Scan for the cell matching the given text and deliver its (X, Y) coordinate at center. 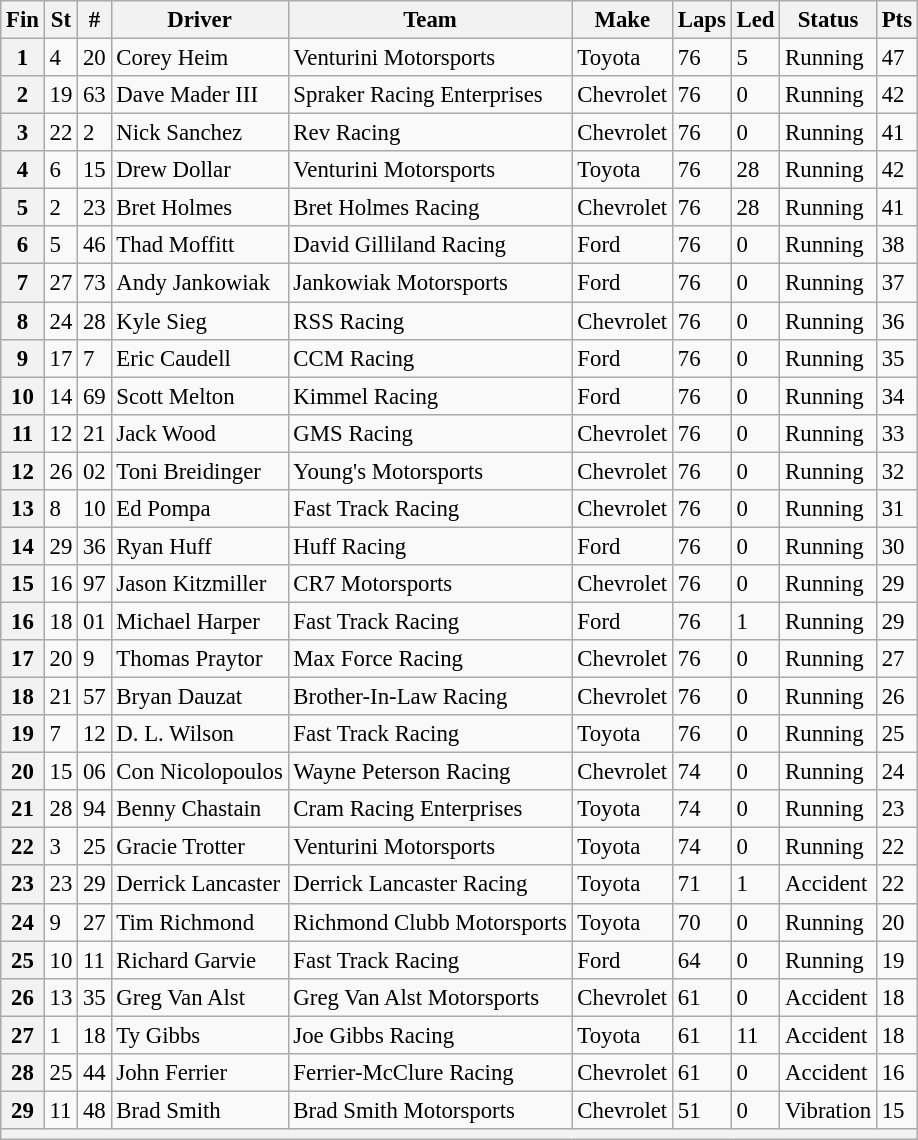
GMS Racing (430, 433)
Cram Racing Enterprises (430, 809)
Jankowiak Motorsports (430, 283)
38 (896, 245)
Thad Moffitt (200, 245)
Brother-In-Law Racing (430, 697)
97 (94, 584)
Bret Holmes Racing (430, 208)
31 (896, 509)
Corey Heim (200, 58)
47 (896, 58)
Gracie Trotter (200, 847)
Benny Chastain (200, 809)
Young's Motorsports (430, 471)
Huff Racing (430, 546)
Greg Van Alst Motorsports (430, 997)
06 (94, 772)
Driver (200, 20)
Andy Jankowiak (200, 283)
D. L. Wilson (200, 734)
94 (94, 809)
Kimmel Racing (430, 396)
Make (622, 20)
Team (430, 20)
# (94, 20)
Ty Gibbs (200, 1035)
02 (94, 471)
Ed Pompa (200, 509)
Ferrier-McClure Racing (430, 1073)
Pts (896, 20)
33 (896, 433)
Spraker Racing Enterprises (430, 95)
Greg Van Alst (200, 997)
46 (94, 245)
Vibration (828, 1110)
63 (94, 95)
Jack Wood (200, 433)
Led (756, 20)
71 (702, 885)
David Gilliland Racing (430, 245)
Richmond Clubb Motorsports (430, 922)
Kyle Sieg (200, 321)
48 (94, 1110)
Brad Smith (200, 1110)
64 (702, 960)
Derrick Lancaster Racing (430, 885)
57 (94, 697)
Joe Gibbs Racing (430, 1035)
37 (896, 283)
Status (828, 20)
Jason Kitzmiller (200, 584)
Dave Mader III (200, 95)
Bryan Dauzat (200, 697)
69 (94, 396)
Wayne Peterson Racing (430, 772)
RSS Racing (430, 321)
Bret Holmes (200, 208)
Ryan Huff (200, 546)
Eric Caudell (200, 358)
CR7 Motorsports (430, 584)
CCM Racing (430, 358)
Brad Smith Motorsports (430, 1110)
St (60, 20)
Drew Dollar (200, 170)
Michael Harper (200, 621)
Scott Melton (200, 396)
44 (94, 1073)
Max Force Racing (430, 659)
Richard Garvie (200, 960)
John Ferrier (200, 1073)
Rev Racing (430, 133)
34 (896, 396)
51 (702, 1110)
Derrick Lancaster (200, 885)
Nick Sanchez (200, 133)
Tim Richmond (200, 922)
Laps (702, 20)
Fin (23, 20)
70 (702, 922)
30 (896, 546)
Toni Breidinger (200, 471)
Thomas Praytor (200, 659)
Con Nicolopoulos (200, 772)
73 (94, 283)
01 (94, 621)
32 (896, 471)
